From the cell containing the given text, extract its center point as [X, Y] coordinate. 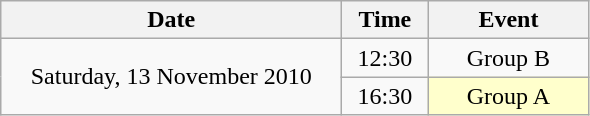
Date [172, 20]
12:30 [385, 58]
Group A [508, 96]
Event [508, 20]
Saturday, 13 November 2010 [172, 77]
Time [385, 20]
16:30 [385, 96]
Group B [508, 58]
